Output the [X, Y] coordinate of the center of the cell containing the given text.  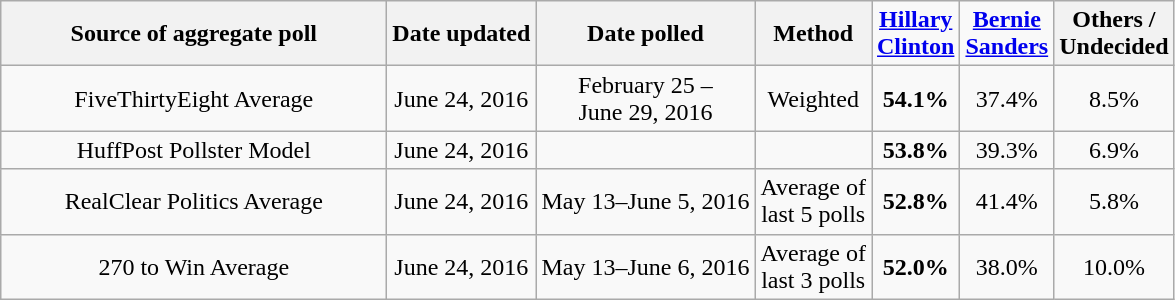
HillaryClinton [916, 34]
10.0% [1114, 266]
6.9% [1114, 150]
Source of aggregate poll [194, 34]
Date polled [646, 34]
FiveThirtyEight Average [194, 98]
53.8% [916, 150]
BernieSanders [1007, 34]
8.5% [1114, 98]
39.3% [1007, 150]
Weighted [814, 98]
38.0% [1007, 266]
270 to Win Average [194, 266]
Average oflast 3 polls [814, 266]
RealClear Politics Average [194, 202]
41.4% [1007, 202]
May 13–June 5, 2016 [646, 202]
52.8% [916, 202]
Method [814, 34]
HuffPost Pollster Model [194, 150]
Others /Undecided [1114, 34]
May 13–June 6, 2016 [646, 266]
37.4% [1007, 98]
54.1% [916, 98]
5.8% [1114, 202]
February 25 –June 29, 2016 [646, 98]
52.0% [916, 266]
Date updated [462, 34]
Average oflast 5 polls [814, 202]
